For the text-containing cell, return its midpoint in [X, Y] coordinate format. 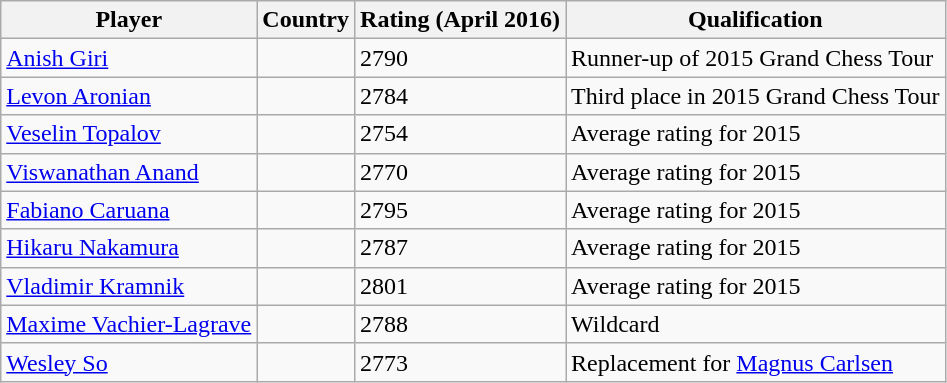
2788 [460, 324]
2790 [460, 58]
Veselin Topalov [129, 134]
Vladimir Kramnik [129, 286]
Maxime Vachier-Lagrave [129, 324]
Player [129, 20]
Hikaru Nakamura [129, 248]
Wesley So [129, 362]
Viswanathan Anand [129, 172]
Qualification [756, 20]
Rating (April 2016) [460, 20]
2770 [460, 172]
Runner-up of 2015 Grand Chess Tour [756, 58]
Levon Aronian [129, 96]
Fabiano Caruana [129, 210]
Replacement for Magnus Carlsen [756, 362]
Wildcard [756, 324]
2754 [460, 134]
2801 [460, 286]
Anish Giri [129, 58]
2795 [460, 210]
Third place in 2015 Grand Chess Tour [756, 96]
2787 [460, 248]
2773 [460, 362]
Country [306, 20]
2784 [460, 96]
